Provide the (X, Y) coordinate of the cell's center where the given text is located.  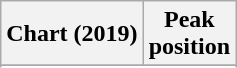
Chart (2019) (72, 34)
Peakposition (189, 34)
